Extract the [x, y] coordinate from the center of the cell holding the provided text.  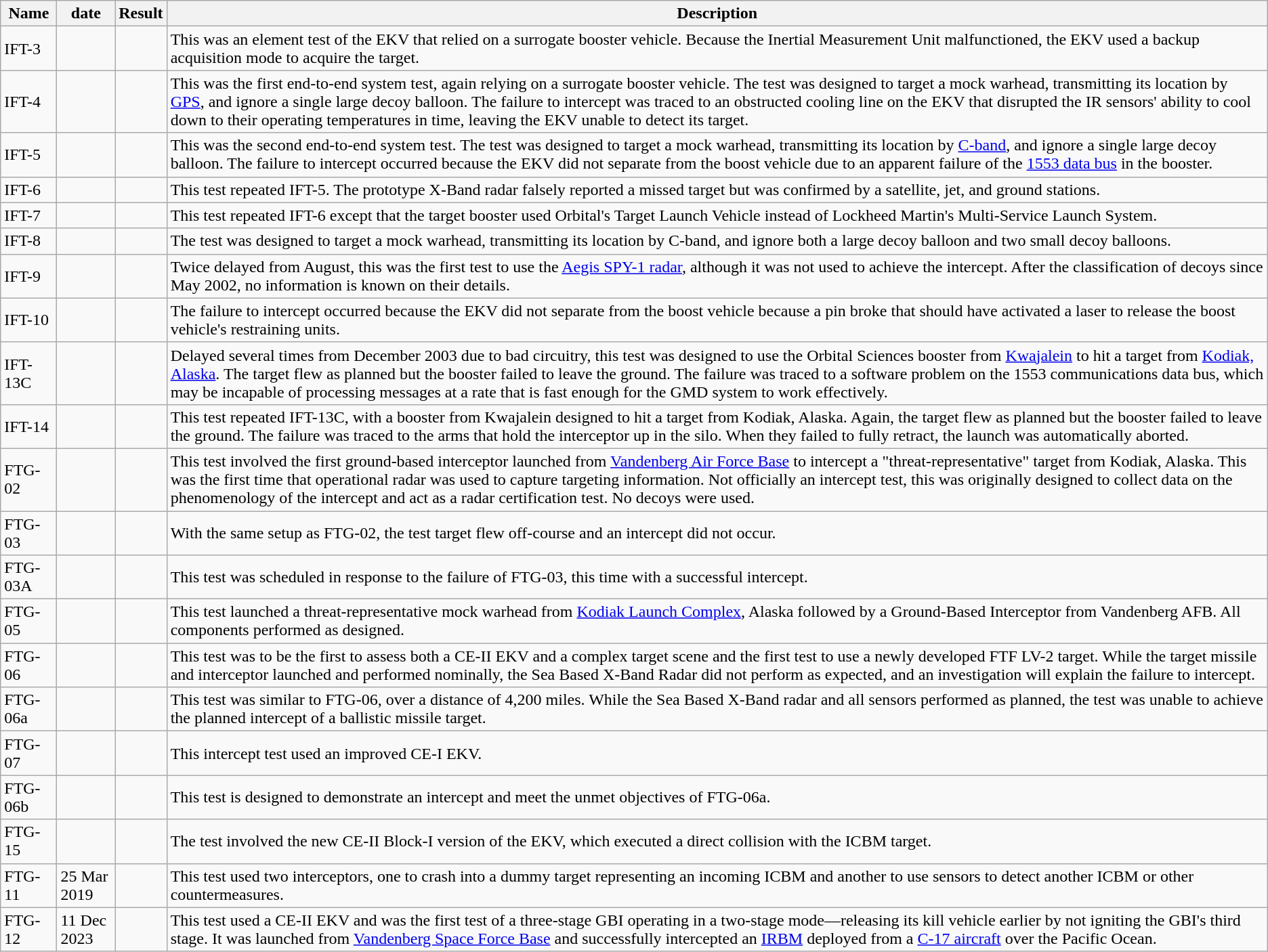
This test repeated IFT-5. The prototype X-Band radar falsely reported a missed target but was confirmed by a satellite, jet, and ground stations. [717, 190]
FTG-12 [28, 929]
FTG-15 [28, 841]
IFT-4 [28, 102]
11 Dec 2023 [86, 929]
FTG-06 [28, 665]
FTG-02 [28, 479]
IFT-6 [28, 190]
FTG-03 [28, 532]
25 Mar 2019 [86, 886]
FTG-06b [28, 798]
Name [28, 14]
IFT-5 [28, 154]
IFT-8 [28, 241]
IFT-3 [28, 49]
This test was scheduled in response to the failure of FTG-03, this time with a successful intercept. [717, 577]
Result [141, 14]
FTG-05 [28, 622]
This intercept test used an improved CE-I EKV. [717, 753]
FTG-06a [28, 710]
IFT-9 [28, 276]
IFT-14 [28, 427]
FTG-11 [28, 886]
This test is designed to demonstrate an intercept and meet the unmet objectives of FTG-06a. [717, 798]
The test involved the new CE-II Block-I version of the EKV, which executed a direct collision with the ICBM target. [717, 841]
FTG-03A [28, 577]
FTG-07 [28, 753]
IFT-7 [28, 215]
IFT-10 [28, 320]
date [86, 14]
Description [717, 14]
With the same setup as FTG-02, the test target flew off-course and an intercept did not occur. [717, 532]
IFT-13C [28, 373]
